Search for the cell housing the specified text and yield its [X, Y] center coordinate. 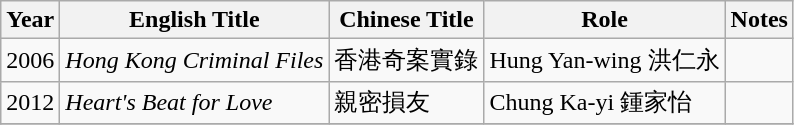
English Title [194, 20]
Chung Ka-yi 鍾家怡 [604, 102]
Hung Yan-wing 洪仁永 [604, 60]
Year [30, 20]
Role [604, 20]
2006 [30, 60]
Notes [759, 20]
親密損友 [406, 102]
香港奇案實錄 [406, 60]
2012 [30, 102]
Hong Kong Criminal Files [194, 60]
Heart's Beat for Love [194, 102]
Chinese Title [406, 20]
